Return (X, Y) of the center of cell containing provided text 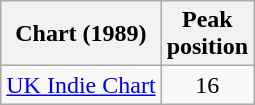
16 (207, 85)
Chart (1989) (81, 34)
UK Indie Chart (81, 85)
Peakposition (207, 34)
